Pinpoint the cell where the given text exists, returning its (X, Y) midpoint coordinate. 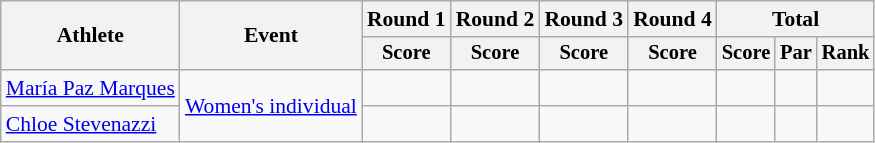
Round 4 (672, 19)
Round 3 (584, 19)
Event (271, 36)
Rank (846, 54)
Total (796, 19)
María Paz Marques (90, 88)
Round 1 (406, 19)
Women's individual (271, 106)
Athlete (90, 36)
Round 2 (496, 19)
Par (796, 54)
Chloe Stevenazzi (90, 124)
